Output the [x, y] coordinate of the center of the cell containing the given text.  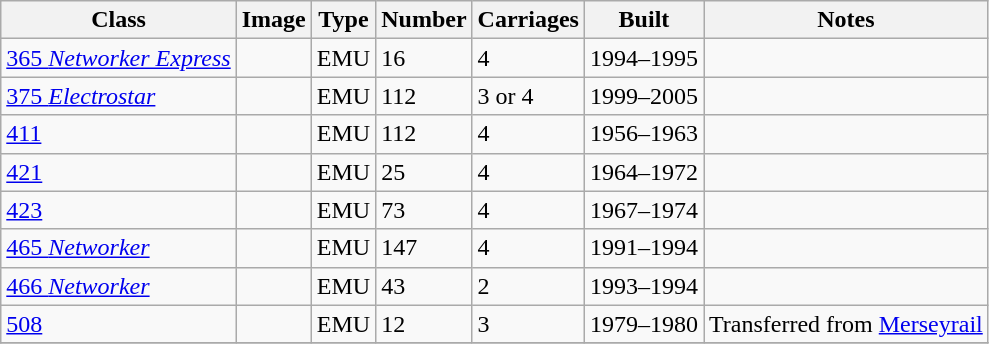
Carriages [528, 20]
3 [528, 324]
365 Networker Express [118, 58]
411 [118, 134]
Notes [846, 20]
508 [118, 324]
1964–1972 [644, 172]
Transferred from Merseyrail [846, 324]
147 [424, 248]
375 Electrostar [118, 96]
12 [424, 324]
465 Networker [118, 248]
421 [118, 172]
Type [343, 20]
1967–1974 [644, 210]
1979–1980 [644, 324]
2 [528, 286]
25 [424, 172]
Class [118, 20]
73 [424, 210]
Number [424, 20]
1956–1963 [644, 134]
1999–2005 [644, 96]
1993–1994 [644, 286]
Built [644, 20]
466 Networker [118, 286]
16 [424, 58]
Image [274, 20]
3 or 4 [528, 96]
1994–1995 [644, 58]
1991–1994 [644, 248]
423 [118, 210]
43 [424, 286]
